Extract the [X, Y] coordinate from the center of the cell holding the provided text.  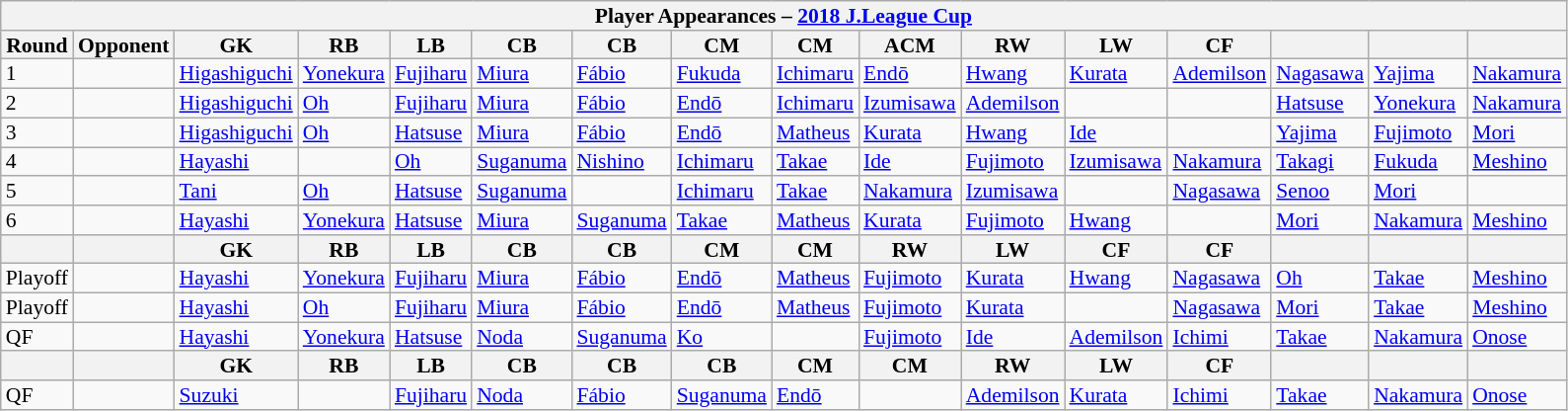
Takagi [1320, 162]
2 [37, 104]
Ko [722, 337]
Opponent [124, 45]
ACM [910, 45]
Nishino [622, 162]
1 [37, 74]
Suzuki [237, 395]
4 [37, 162]
6 [37, 220]
3 [37, 132]
Tani [237, 191]
Round [37, 45]
Senoo [1320, 191]
5 [37, 191]
Player Appearances – 2018 J.League Cup [784, 16]
